Return [X, Y] of the center of cell containing provided text 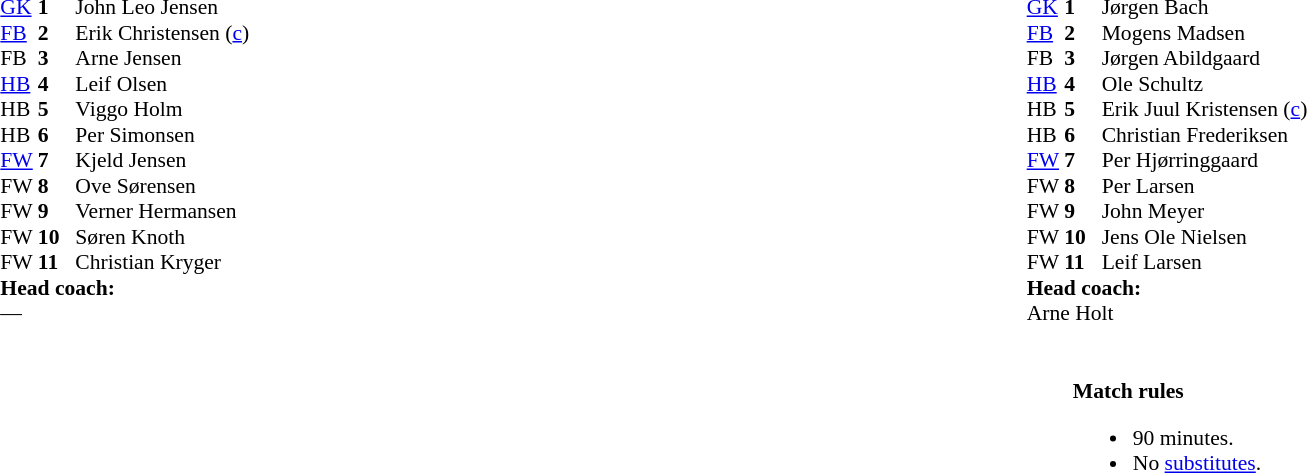
Per Simonsen [162, 135]
Erik Christensen (c) [162, 33]
Leif Olsen [162, 84]
— [124, 313]
Christian Kryger [162, 263]
Verner Hermansen [162, 211]
Kjeld Jensen [162, 161]
Head coach: [124, 288]
Viggo Holm [162, 109]
Søren Knoth [162, 237]
Ove Sørensen [162, 186]
Arne Jensen [162, 59]
